For the text-containing cell, return its midpoint in (X, Y) coordinate format. 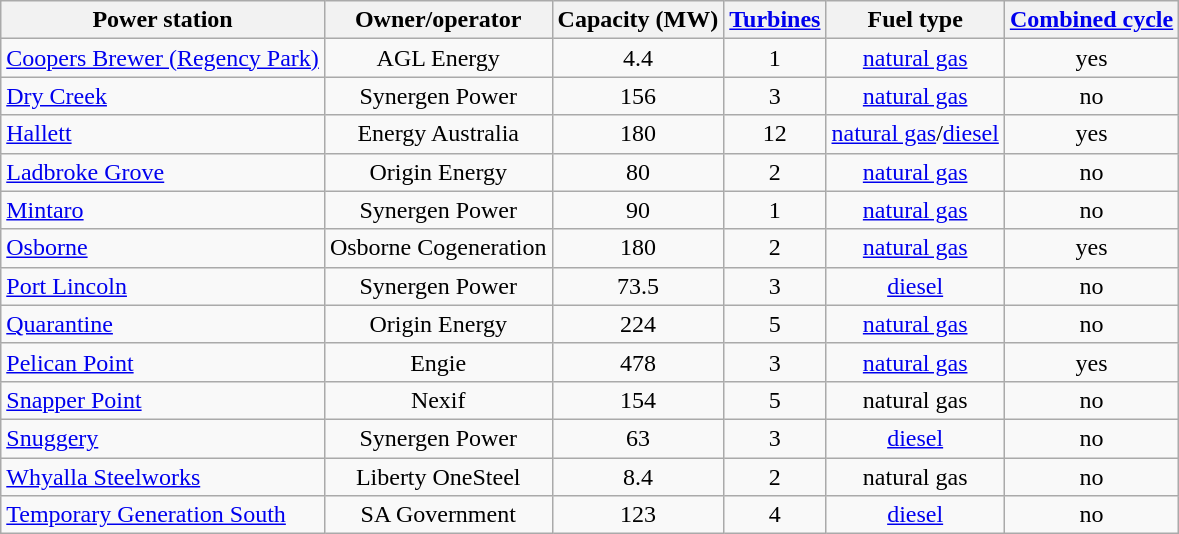
123 (638, 515)
Liberty OneSteel (438, 477)
Fuel type (915, 20)
Energy Australia (438, 134)
Hallett (163, 134)
AGL Energy (438, 58)
Port Lincoln (163, 286)
Mintaro (163, 210)
Osborne (163, 248)
Power station (163, 20)
Engie (438, 362)
Pelican Point (163, 362)
Turbines (775, 20)
Osborne Cogeneration (438, 248)
224 (638, 324)
Nexif (438, 400)
Whyalla Steelworks (163, 477)
SA Government (438, 515)
Temporary Generation South (163, 515)
Quarantine (163, 324)
478 (638, 362)
Capacity (MW) (638, 20)
natural gas/diesel (915, 134)
63 (638, 438)
156 (638, 96)
12 (775, 134)
Coopers Brewer (Regency Park) (163, 58)
154 (638, 400)
Owner/operator (438, 20)
4.4 (638, 58)
80 (638, 172)
8.4 (638, 477)
Snuggery (163, 438)
Snapper Point (163, 400)
90 (638, 210)
4 (775, 515)
Dry Creek (163, 96)
73.5 (638, 286)
Combined cycle (1091, 20)
Ladbroke Grove (163, 172)
